Return (x, y) of the center of cell containing provided text 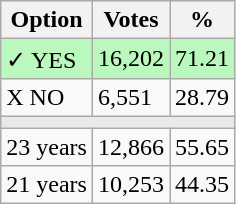
44.35 (202, 185)
X NO (47, 97)
16,202 (130, 59)
28.79 (202, 97)
12,866 (130, 147)
71.21 (202, 59)
10,253 (130, 185)
Votes (130, 20)
55.65 (202, 147)
21 years (47, 185)
Option (47, 20)
% (202, 20)
23 years (47, 147)
6,551 (130, 97)
✓ YES (47, 59)
